Scan for the cell matching the given text and deliver its (x, y) coordinate at center. 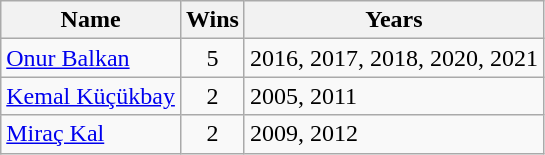
2009, 2012 (394, 134)
Miraç Kal (91, 134)
Years (394, 20)
2005, 2011 (394, 96)
Onur Balkan (91, 58)
Name (91, 20)
Kemal Küçükbay (91, 96)
2016, 2017, 2018, 2020, 2021 (394, 58)
Wins (212, 20)
5 (212, 58)
